Scan for the cell matching the given text and deliver its (X, Y) coordinate at center. 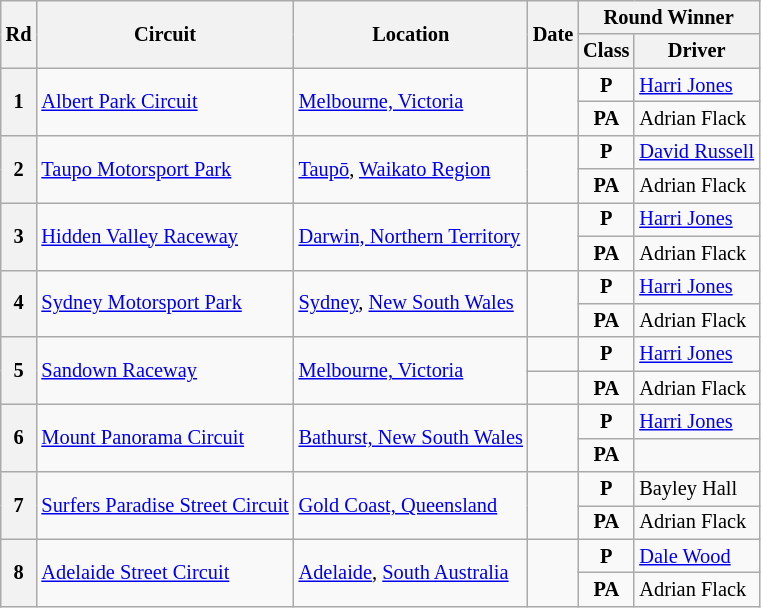
David Russell (696, 152)
Gold Coast, Queensland (411, 506)
Sydney Motorsport Park (164, 304)
Adelaide Street Circuit (164, 572)
Taupo Motorsport Park (164, 168)
3 (19, 236)
6 (19, 438)
Driver (696, 51)
Date (553, 34)
Albert Park Circuit (164, 102)
Bathurst, New South Wales (411, 438)
1 (19, 102)
Rd (19, 34)
Bayley Hall (696, 489)
Hidden Valley Raceway (164, 236)
Class (606, 51)
Dale Wood (696, 556)
Taupō, Waikato Region (411, 168)
Surfers Paradise Street Circuit (164, 506)
7 (19, 506)
Mount Panorama Circuit (164, 438)
Location (411, 34)
8 (19, 572)
Circuit (164, 34)
4 (19, 304)
Sydney, New South Wales (411, 304)
Adelaide, South Australia (411, 572)
Sandown Raceway (164, 370)
2 (19, 168)
5 (19, 370)
Round Winner (668, 17)
Darwin, Northern Territory (411, 236)
